For the text-containing cell, return its midpoint in [x, y] coordinate format. 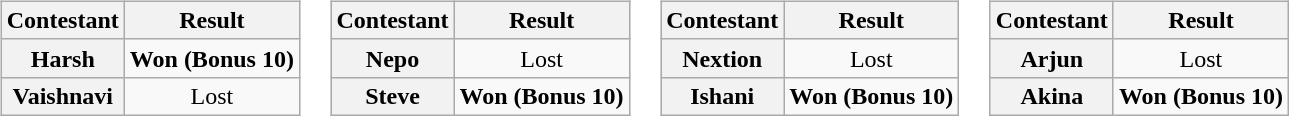
Harsh [62, 58]
Arjun [1052, 58]
Ishani [722, 96]
Steve [392, 96]
Akina [1052, 96]
Nepo [392, 58]
Vaishnavi [62, 96]
Nextion [722, 58]
